Capture the cell that displays the provided text and extract its (x, y) central coordinate. 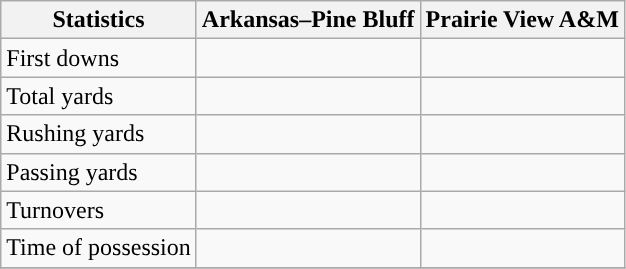
Time of possession (99, 248)
Prairie View A&M (522, 20)
Turnovers (99, 210)
Statistics (99, 20)
Arkansas–Pine Bluff (308, 20)
Total yards (99, 96)
Passing yards (99, 172)
Rushing yards (99, 134)
First downs (99, 58)
